Identify which cell holds the provided text, then report its [x, y] central coordinate. 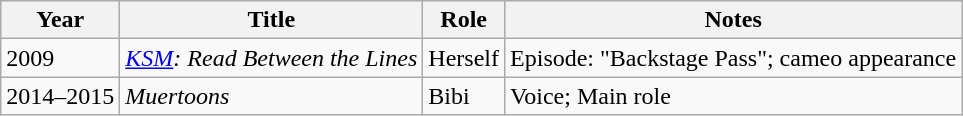
KSM: Read Between the Lines [272, 58]
Bibi [464, 96]
Muertoons [272, 96]
Notes [734, 20]
Herself [464, 58]
2009 [60, 58]
Episode: "Backstage Pass"; cameo appearance [734, 58]
Title [272, 20]
Role [464, 20]
2014–2015 [60, 96]
Year [60, 20]
Voice; Main role [734, 96]
